Return the [X, Y] coordinate for the center point of the cell that contains the specified text.  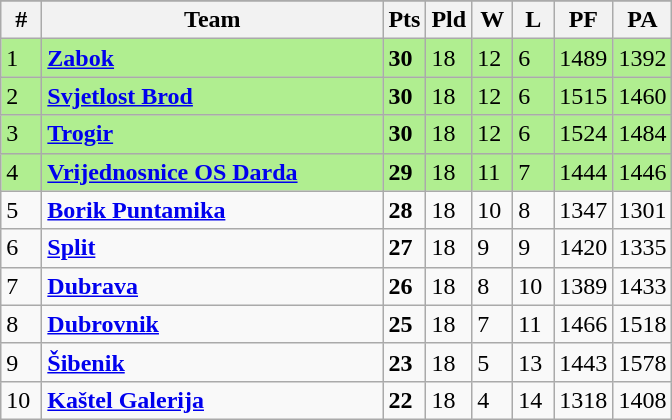
1335 [642, 248]
1518 [642, 324]
1443 [584, 362]
Kaštel Galerija [212, 400]
3 [22, 134]
2 [22, 96]
1389 [584, 286]
1433 [642, 286]
23 [404, 362]
25 [404, 324]
1301 [642, 210]
1444 [584, 172]
Trogir [212, 134]
Borik Puntamika [212, 210]
14 [534, 400]
Dubrovnik [212, 324]
1515 [584, 96]
1318 [584, 400]
Dubrava [212, 286]
1484 [642, 134]
Pts [404, 20]
26 [404, 286]
Zabok [212, 58]
13 [534, 362]
1460 [642, 96]
1578 [642, 362]
Pld [449, 20]
28 [404, 210]
1489 [584, 58]
PA [642, 20]
29 [404, 172]
22 [404, 400]
W [492, 20]
Šibenik [212, 362]
1446 [642, 172]
Vrijednosnice OS Darda [212, 172]
1347 [584, 210]
# [22, 20]
27 [404, 248]
1466 [584, 324]
PF [584, 20]
1420 [584, 248]
1 [22, 58]
Team [212, 20]
1524 [584, 134]
1392 [642, 58]
Svjetlost Brod [212, 96]
1408 [642, 400]
Split [212, 248]
L [534, 20]
